Return the (X, Y) coordinate for the center point of the cell that contains the specified text.  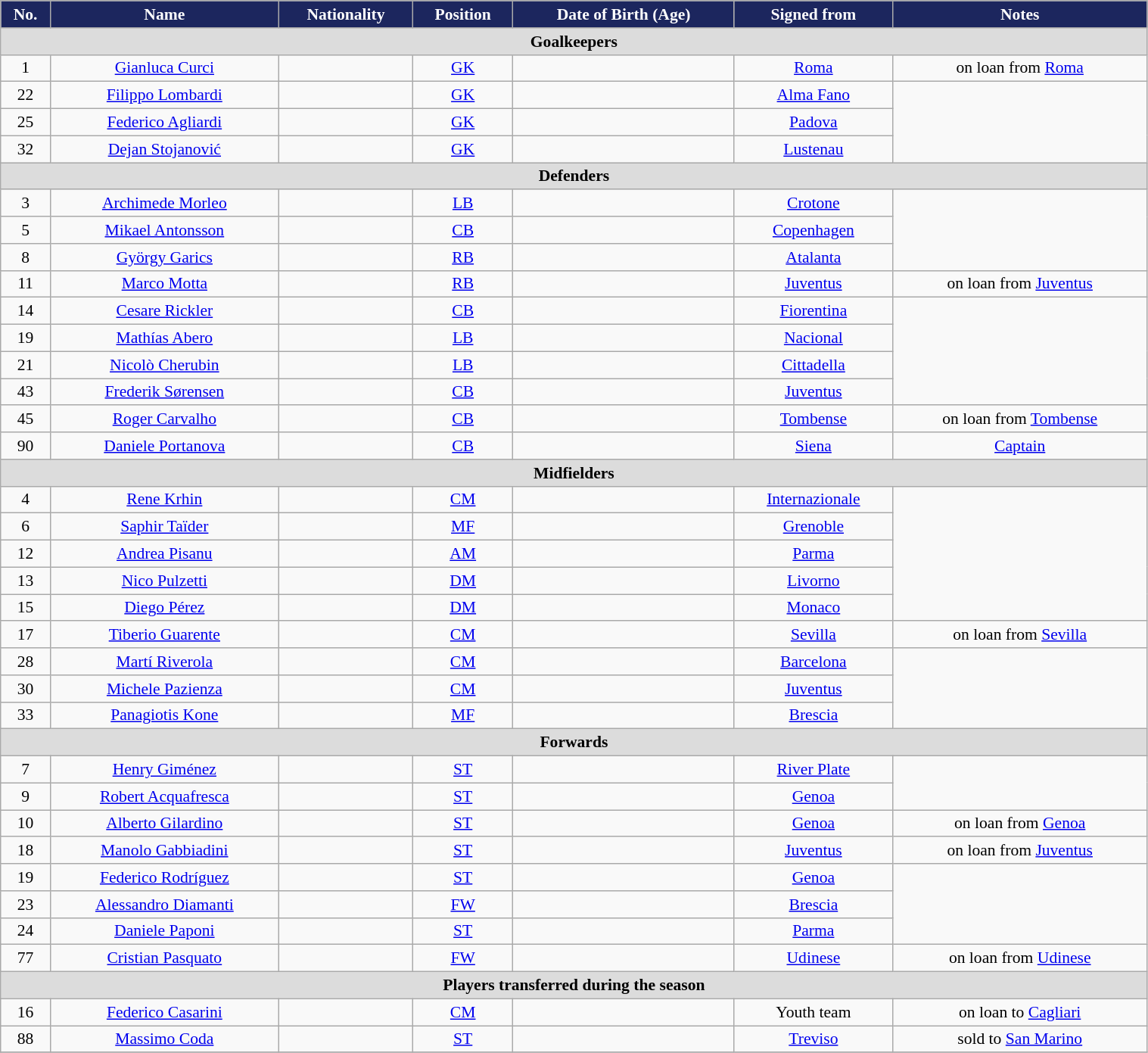
Internazionale (813, 500)
11 (26, 284)
18 (26, 851)
on loan from Sevilla (1020, 635)
28 (26, 662)
9 (26, 796)
Saphir Taïder (164, 527)
Date of Birth (Age) (624, 14)
Barcelona (813, 662)
Michele Pazienza (164, 689)
45 (26, 419)
1 (26, 68)
Andrea Pisanu (164, 554)
12 (26, 554)
Grenoble (813, 527)
88 (26, 1039)
Marco Motta (164, 284)
Treviso (813, 1039)
4 (26, 500)
Position (463, 14)
3 (26, 204)
Sevilla (813, 635)
Federico Agliardi (164, 123)
15 (26, 608)
24 (26, 931)
Archimede Morleo (164, 204)
Lustenau (813, 149)
Daniele Paponi (164, 931)
Massimo Coda (164, 1039)
Captain (1020, 446)
30 (26, 689)
Alessandro Diamanti (164, 905)
Notes (1020, 14)
16 (26, 1012)
Manolo Gabbiadini (164, 851)
Nico Pulzetti (164, 581)
Robert Acquafresca (164, 796)
Goalkeepers (574, 42)
Federico Rodríguez (164, 877)
13 (26, 581)
River Plate (813, 770)
32 (26, 149)
Nacional (813, 338)
Cesare Rickler (164, 311)
Filippo Lombardi (164, 95)
Cristian Pasquato (164, 958)
Alma Fano (813, 95)
Cittadella (813, 365)
on loan from Genoa (1020, 824)
on loan from Tombense (1020, 419)
sold to San Marino (1020, 1039)
Siena (813, 446)
Diego Pérez (164, 608)
Atalanta (813, 257)
Roger Carvalho (164, 419)
Dejan Stojanović (164, 149)
6 (26, 527)
No. (26, 14)
10 (26, 824)
Mathías Abero (164, 338)
Alberto Gilardino (164, 824)
Mikael Antonsson (164, 230)
5 (26, 230)
Livorno (813, 581)
Roma (813, 68)
25 (26, 123)
Name (164, 14)
8 (26, 257)
Defenders (574, 176)
Crotone (813, 204)
Daniele Portanova (164, 446)
on loan from Udinese (1020, 958)
Padova (813, 123)
Midfielders (574, 473)
Frederik Sørensen (164, 392)
Panagiotis Kone (164, 715)
90 (26, 446)
23 (26, 905)
Martí Riverola (164, 662)
22 (26, 95)
AM (463, 554)
Copenhagen (813, 230)
33 (26, 715)
Gianluca Curci (164, 68)
Tiberio Guarente (164, 635)
Henry Giménez (164, 770)
Fiorentina (813, 311)
Udinese (813, 958)
Nationality (345, 14)
Tombense (813, 419)
on loan from Roma (1020, 68)
Monaco (813, 608)
17 (26, 635)
43 (26, 392)
14 (26, 311)
Federico Casarini (164, 1012)
Players transferred during the season (574, 986)
Rene Krhin (164, 500)
György Garics (164, 257)
Signed from (813, 14)
Nicolò Cherubin (164, 365)
Youth team (813, 1012)
on loan to Cagliari (1020, 1012)
7 (26, 770)
21 (26, 365)
77 (26, 958)
Forwards (574, 743)
